Locate the cell with the specified text and output its (X, Y) center coordinate. 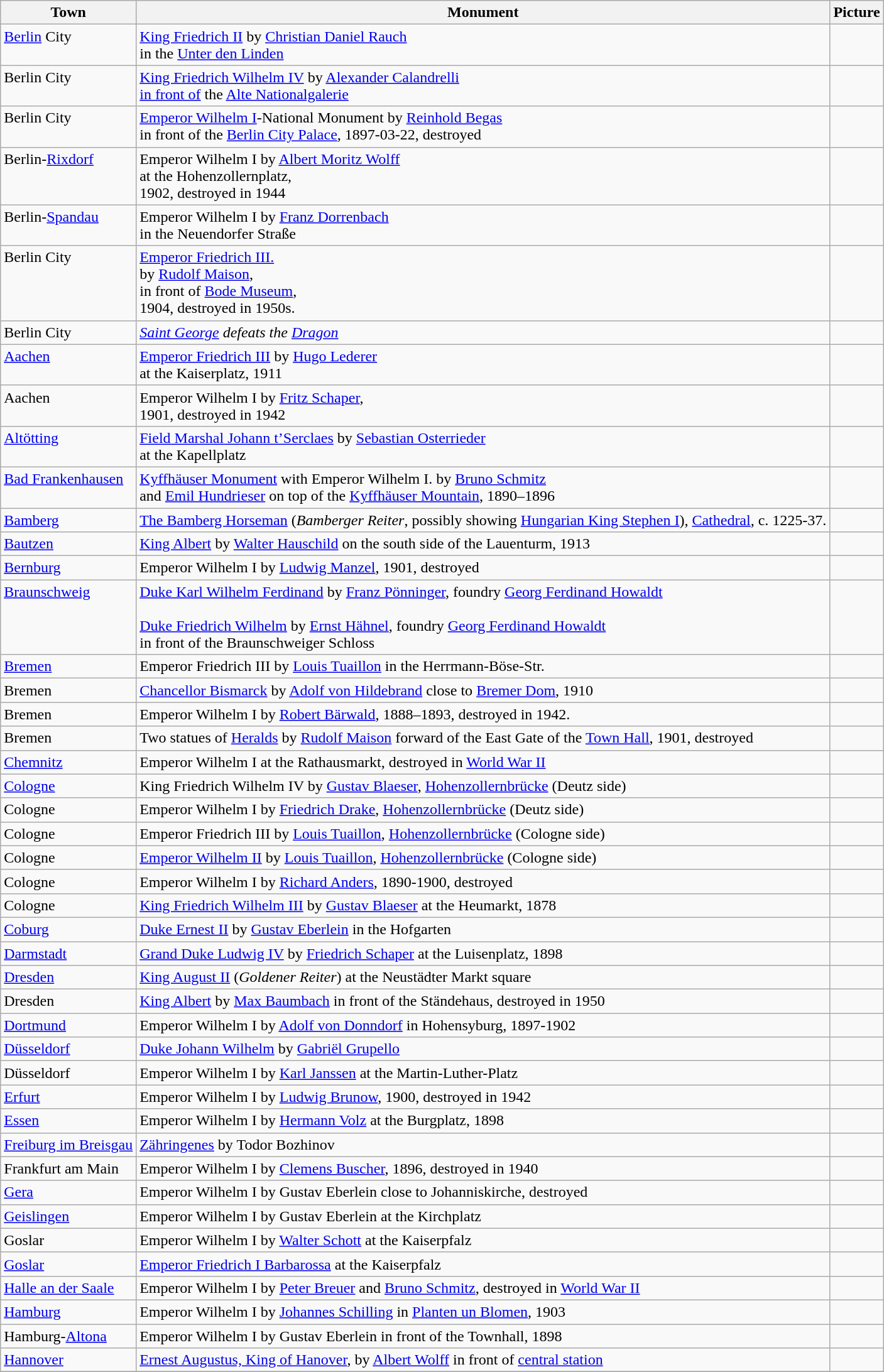
Two statues of Heralds by Rudolf Maison forward of the East Gate of the Town Hall, 1901, destroyed (483, 738)
Emperor Wilhelm I by Ludwig Manzel, 1901, destroyed (483, 568)
Emperor Wilhelm I by Robert Bärwald, 1888–1893, destroyed in 1942. (483, 714)
Halle an der Saale (68, 1288)
Duke Johann Wilhelm by Gabriël Grupello (483, 1049)
Emperor Wilhelm I by Hermann Volz at the Burgplatz, 1898 (483, 1121)
Town (68, 13)
Saint George defeats the Dragon (483, 332)
Berlin-Rixdorf (68, 176)
Emperor Wilhelm I by Fritz Schaper,1901, destroyed in 1942 (483, 406)
Emperor Friedrich III by Louis Tuaillon in the Herrmann-Böse-Str. (483, 667)
Emperor Wilhelm II by Louis Tuaillon, Hohenzollernbrücke (Cologne side) (483, 857)
King August II (Goldener Reiter) at the Neustädter Markt square (483, 977)
Emperor Wilhelm I by Johannes Schilling in Planten un Blomen, 1903 (483, 1312)
Emperor Wilhelm I at the Rathausmarkt, destroyed in World War II (483, 762)
The Bamberg Horseman (Bamberger Reiter, possibly showing Hungarian King Stephen I), Cathedral, c. 1225-37. (483, 520)
Zähringenes by Todor Bozhinov (483, 1145)
Essen (68, 1121)
Emperor Wilhelm I by Peter Breuer and Bruno Schmitz, destroyed in World War II (483, 1288)
Frankfurt am Main (68, 1168)
Coburg (68, 929)
Emperor Friedrich I Barbarossa at the Kaiserpfalz (483, 1264)
Bernburg (68, 568)
Geislingen (68, 1216)
King Friedrich Wilhelm IV by Gustav Blaeser, Hohenzollernbrücke (Deutz side) (483, 786)
Berlin-Spandau (68, 225)
Hamburg (68, 1312)
King Albert by Max Baumbach in front of the Ständehaus, destroyed in 1950 (483, 1001)
King Friedrich Wilhelm IV by Alexander Calandrelli in front of the Alte Nationalgalerie (483, 85)
Dortmund (68, 1025)
Darmstadt (68, 953)
Picture (857, 13)
Ernest Augustus, King of Hanover, by Albert Wolff in front of central station (483, 1360)
King Friedrich Wilhelm III by Gustav Blaeser at the Heumarkt, 1878 (483, 905)
Kyffhäuser Monument with Emperor Wilhelm I. by Bruno Schmitz and Emil Hundrieser on top of the Kyffhäuser Mountain, 1890–1896 (483, 487)
Gera (68, 1192)
Bad Frankenhausen (68, 487)
Bautzen (68, 544)
Erfurt (68, 1097)
Emperor Wilhelm I by Gustav Eberlein at the Kirchplatz (483, 1216)
Grand Duke Ludwig IV by Friedrich Schaper at the Luisenplatz, 1898 (483, 953)
Emperor Wilhelm I by Franz Dorrenbach in the Neuendorfer Straße (483, 225)
Chancellor Bismarck by Adolf von Hildebrand close to Bremer Dom, 1910 (483, 690)
Emperor Wilhelm I by Albert Moritz Wolff at the Hohenzollernplatz, 1902, destroyed in 1944 (483, 176)
Emperor Wilhelm I-National Monument by Reinhold Begas in front of the Berlin City Palace, 1897-03-22, destroyed (483, 127)
Duke Ernest II by Gustav Eberlein in the Hofgarten (483, 929)
Emperor Friedrich III by Hugo Ledererat the Kaiserplatz, 1911 (483, 364)
Emperor Wilhelm I by Clemens Buscher, 1896, destroyed in 1940 (483, 1168)
Monument (483, 13)
Emperor Wilhelm I by Gustav Eberlein close to Johanniskirche, destroyed (483, 1192)
Hannover (68, 1360)
Emperor Wilhelm I by Ludwig Brunow, 1900, destroyed in 1942 (483, 1097)
King Albert by Walter Hauschild on the south side of the Lauenturm, 1913 (483, 544)
Emperor Wilhelm I by Walter Schott at the Kaiserpfalz (483, 1240)
Emperor Wilhelm I by Friedrich Drake, Hohenzollernbrücke (Deutz side) (483, 810)
Hamburg-Altona (68, 1336)
Field Marshal Johann t’Serclaes by Sebastian Osterrieder at the Kapellplatz (483, 446)
Emperor Friedrich III by Louis Tuaillon, Hohenzollernbrücke (Cologne side) (483, 834)
Chemnitz (68, 762)
King Friedrich II by Christian Daniel Rauch in the Unter den Linden (483, 45)
Emperor Wilhelm I by Richard Anders, 1890-1900, destroyed (483, 881)
Emperor Wilhelm I by Adolf von Donndorf in Hohensyburg, 1897-1902 (483, 1025)
Emperor Wilhelm I by Karl Janssen at the Martin-Luther-Platz (483, 1073)
Altötting (68, 446)
Braunschweig (68, 617)
Bamberg (68, 520)
Freiburg im Breisgau (68, 1145)
Emperor Friedrich III.by Rudolf Maison,in front of Bode Museum, 1904, destroyed in 1950s. (483, 283)
Emperor Wilhelm I by Gustav Eberlein in front of the Townhall, 1898 (483, 1336)
